Find where the given text appears and provide that cell's center as [x, y] coordinate. 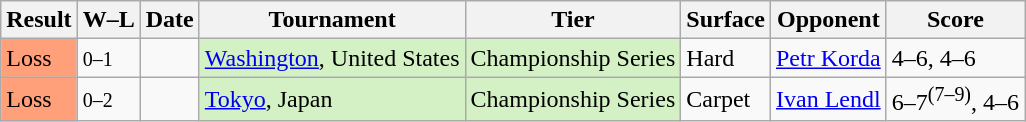
Score [955, 20]
Ivan Lendl [828, 100]
0–2 [108, 100]
Washington, United States [332, 58]
Hard [726, 58]
Petr Korda [828, 58]
6–7(7–9), 4–6 [955, 100]
Tier [573, 20]
W–L [108, 20]
Surface [726, 20]
Opponent [828, 20]
0–1 [108, 58]
4–6, 4–6 [955, 58]
Tokyo, Japan [332, 100]
Date [170, 20]
Tournament [332, 20]
Carpet [726, 100]
Result [39, 20]
